Detect which cell encompasses the target text, then output its [x, y] center coordinate. 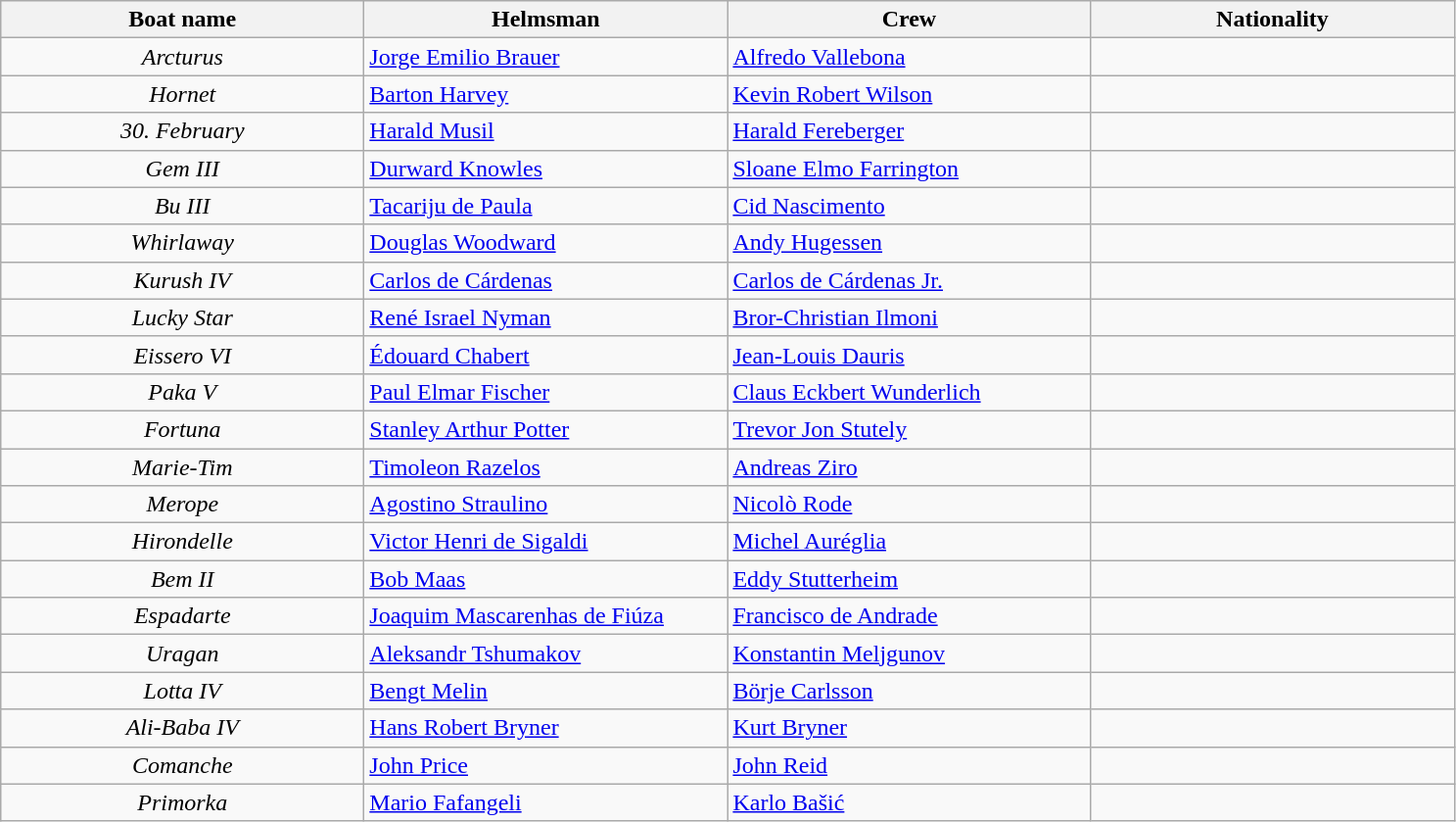
Comanche [182, 765]
Whirlaway [182, 243]
Agostino Straulino [546, 505]
Crew [909, 20]
Andreas Ziro [909, 467]
Harald Fereberger [909, 131]
René Israel Nyman [546, 317]
Alfredo Vallebona [909, 57]
Lotta IV [182, 691]
Eddy Stutterheim [909, 579]
Jorge Emilio Brauer [546, 57]
Helmsman [546, 20]
Konstantin Meljgunov [909, 653]
Paul Elmar Fischer [546, 392]
Hirondelle [182, 542]
30. February [182, 131]
Andy Hugessen [909, 243]
Fortuna [182, 429]
Stanley Arthur Potter [546, 429]
Barton Harvey [546, 94]
Lucky Star [182, 317]
Harald Musil [546, 131]
Arcturus [182, 57]
Ali-Baba IV [182, 728]
Bror-Christian Ilmoni [909, 317]
Bengt Melin [546, 691]
Espadarte [182, 616]
Victor Henri de Sigaldi [546, 542]
Kurush IV [182, 280]
Francisco de Andrade [909, 616]
Hornet [182, 94]
Gem III [182, 169]
Karlo Bašić [909, 802]
Cid Nascimento [909, 206]
Primorka [182, 802]
Carlos de Cárdenas [546, 280]
Durward Knowles [546, 169]
Claus Eckbert Wunderlich [909, 392]
Nicolò Rode [909, 505]
Michel Auréglia [909, 542]
Trevor Jon Stutely [909, 429]
Douglas Woodward [546, 243]
Kurt Bryner [909, 728]
Nationality [1273, 20]
Boat name [182, 20]
Mario Fafangeli [546, 802]
Aleksandr Tshumakov [546, 653]
Bob Maas [546, 579]
Sloane Elmo Farrington [909, 169]
Timoleon Razelos [546, 467]
Börje Carlsson [909, 691]
John Price [546, 765]
Uragan [182, 653]
Tacariju de Paula [546, 206]
Hans Robert Bryner [546, 728]
Merope [182, 505]
Marie-Tim [182, 467]
John Reid [909, 765]
Bu III [182, 206]
Jean-Louis Dauris [909, 355]
Paka V [182, 392]
Édouard Chabert [546, 355]
Bem II [182, 579]
Kevin Robert Wilson [909, 94]
Carlos de Cárdenas Jr. [909, 280]
Eissero VI [182, 355]
Joaquim Mascarenhas de Fiúza [546, 616]
